Capture the cell that displays the provided text and extract its [x, y] central coordinate. 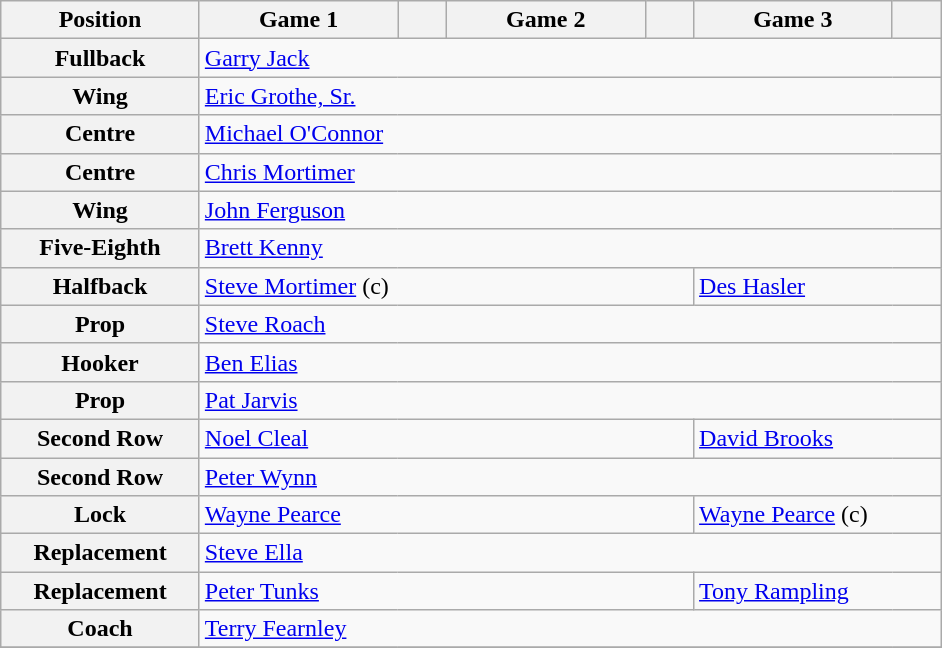
Ben Elias [570, 362]
Tony Rampling [818, 591]
Eric Grothe, Sr. [570, 96]
Peter Tunks [446, 591]
Terry Fearnley [570, 629]
Garry Jack [570, 58]
Hooker [100, 362]
Steve Mortimer (c) [446, 286]
Des Hasler [818, 286]
John Ferguson [570, 210]
Chris Mortimer [570, 172]
Noel Cleal [446, 438]
Brett Kenny [570, 248]
Lock [100, 515]
Fullback [100, 58]
Peter Wynn [570, 477]
Pat Jarvis [570, 400]
Steve Ella [570, 553]
David Brooks [818, 438]
Wayne Pearce [446, 515]
Five-Eighth [100, 248]
Game 2 [546, 20]
Michael O'Connor [570, 134]
Coach [100, 629]
Halfback [100, 286]
Game 3 [794, 20]
Position [100, 20]
Wayne Pearce (c) [818, 515]
Steve Roach [570, 324]
Game 1 [298, 20]
